Find where the given text appears and provide that cell's center as (X, Y) coordinate. 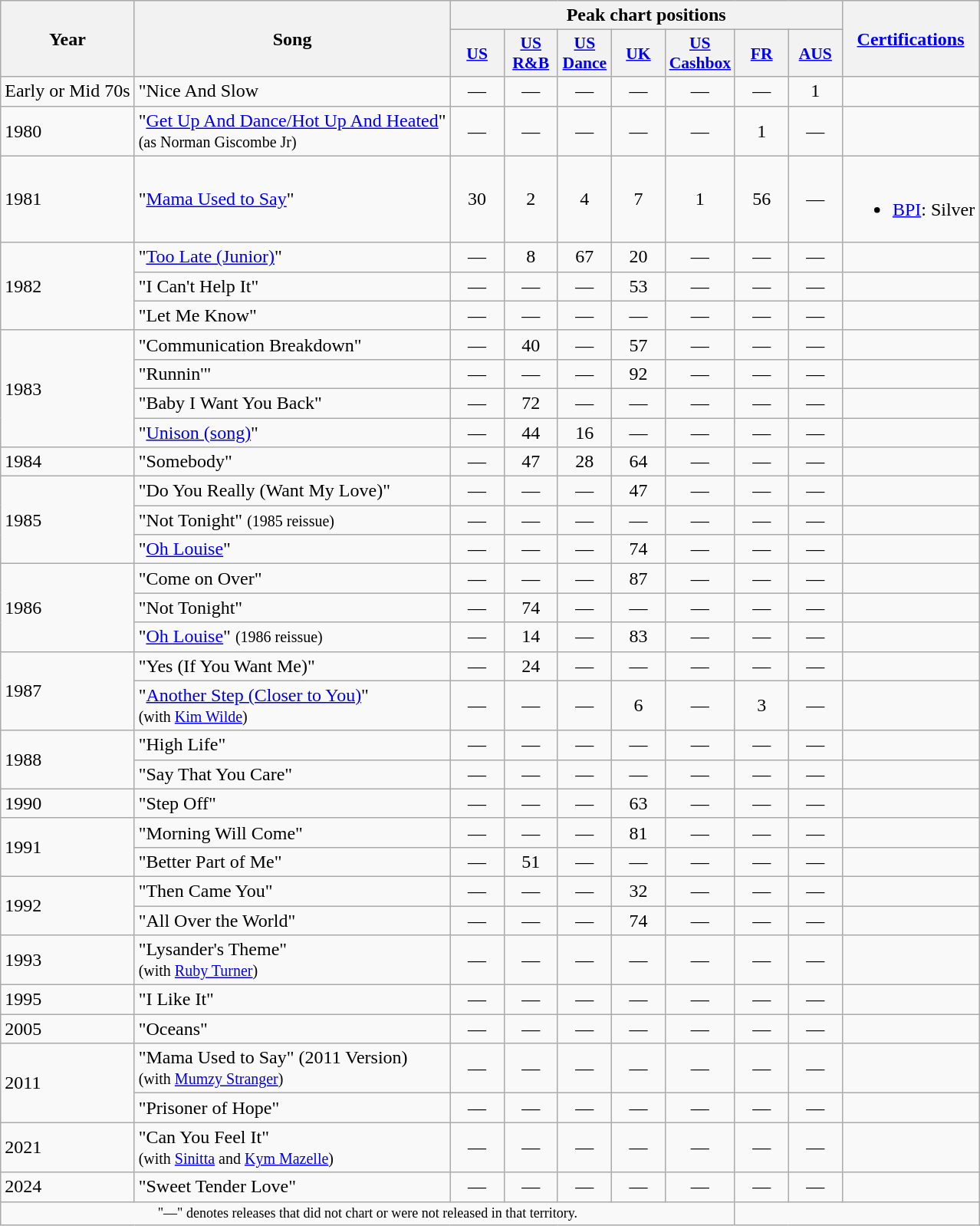
"Do You Really (Want My Love)" (292, 491)
"All Over the World" (292, 920)
"Not Tonight" (292, 608)
6 (638, 706)
56 (761, 199)
87 (638, 578)
"I Can't Help It" (292, 286)
30 (477, 199)
"Come on Over" (292, 578)
"Step Off" (292, 803)
1993 (67, 961)
1982 (67, 286)
"Oh Louise" (1986 reissue) (292, 637)
2021 (67, 1148)
63 (638, 803)
US (477, 54)
1984 (67, 462)
Year (67, 38)
AUS (815, 54)
14 (531, 637)
1990 (67, 803)
"Oh Louise" (292, 549)
"Unison (song)" (292, 432)
"Can You Feel It" (with Sinitta and Kym Mazelle) (292, 1148)
"Yes (If You Want Me)" (292, 666)
"Mama Used to Say" (2011 Version)(with Mumzy Stranger) (292, 1068)
"Another Step (Closer to You)"(with Kim Wilde) (292, 706)
"Nice And Slow (292, 91)
16 (584, 432)
"Too Late (Junior)" (292, 257)
51 (531, 862)
44 (531, 432)
"Somebody" (292, 462)
1980 (67, 130)
"Then Came You" (292, 891)
67 (584, 257)
"Lysander's Theme"(with Ruby Turner) (292, 961)
92 (638, 374)
64 (638, 462)
BPI: Silver (910, 199)
8 (531, 257)
1985 (67, 520)
"Communication Breakdown" (292, 344)
2 (531, 199)
"Morning Will Come" (292, 832)
1986 (67, 608)
1987 (67, 690)
57 (638, 344)
UK (638, 54)
4 (584, 199)
"—" denotes releases that did not chart or were not released in that territory. (368, 1214)
20 (638, 257)
72 (531, 403)
"I Like It" (292, 1000)
"Say That You Care" (292, 774)
2024 (67, 1187)
Certifications (910, 38)
2005 (67, 1029)
"Sweet Tender Love" (292, 1187)
1988 (67, 760)
24 (531, 666)
"Oceans" (292, 1029)
1992 (67, 905)
"High Life" (292, 745)
"Get Up And Dance/Hot Up And Heated"(as Norman Giscombe Jr) (292, 130)
"Prisoner of Hope" (292, 1108)
1991 (67, 847)
28 (584, 462)
83 (638, 637)
3 (761, 706)
"Mama Used to Say" (292, 199)
7 (638, 199)
1995 (67, 1000)
"Better Part of Me" (292, 862)
"Runnin'" (292, 374)
FR (761, 54)
81 (638, 832)
2011 (67, 1083)
"Baby I Want You Back" (292, 403)
40 (531, 344)
US Dance (584, 54)
Early or Mid 70s (67, 91)
US Cashbox (701, 54)
Peak chart positions (646, 15)
1983 (67, 388)
Song (292, 38)
32 (638, 891)
"Let Me Know" (292, 315)
53 (638, 286)
"Not Tonight" (1985 reissue) (292, 520)
1981 (67, 199)
US R&B (531, 54)
